Capture the cell that displays the provided text and extract its [x, y] central coordinate. 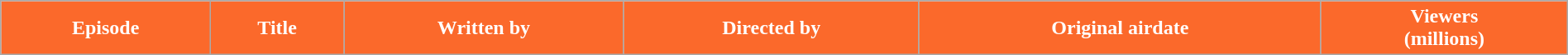
Title [278, 28]
Written by [485, 28]
Episode [106, 28]
Original airdate [1120, 28]
Directed by [771, 28]
Viewers(millions) [1444, 28]
